Identify which cell holds the provided text, then report its [x, y] central coordinate. 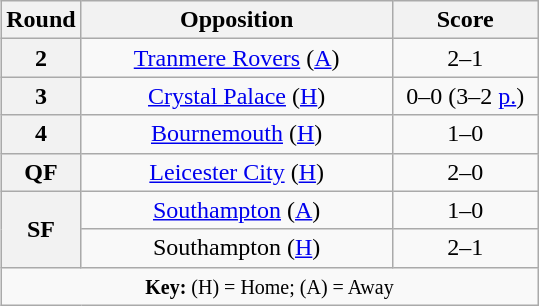
2–0 [465, 172]
Bournemouth (H) [236, 134]
Southampton (A) [236, 210]
QF [41, 172]
4 [41, 134]
Tranmere Rovers (A) [236, 58]
Opposition [236, 20]
2 [41, 58]
0–0 (3–2 p.) [465, 96]
Crystal Palace (H) [236, 96]
Southampton (H) [236, 248]
Round [41, 20]
SF [41, 229]
Score [465, 20]
3 [41, 96]
Key: (H) = Home; (A) = Away [270, 286]
Leicester City (H) [236, 172]
